Locate the cell with the specified text and output its (x, y) center coordinate. 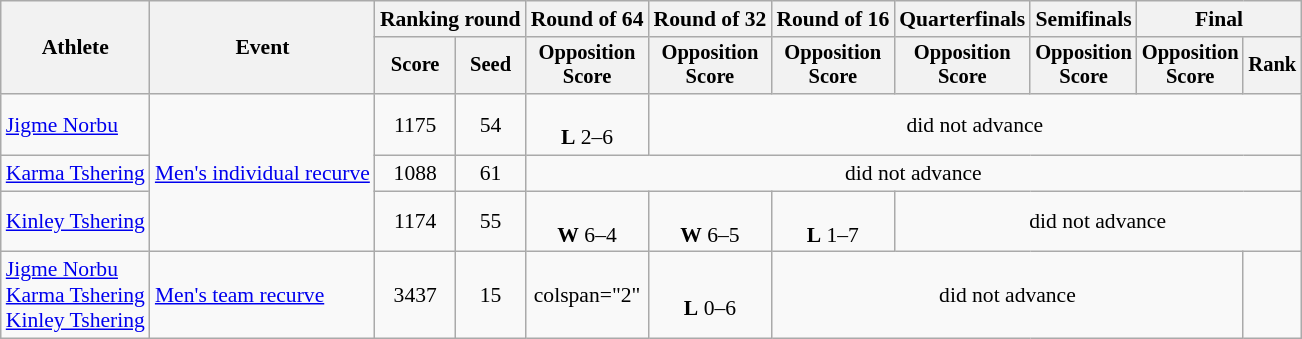
61 (490, 174)
1174 (416, 222)
55 (490, 222)
Seed (490, 66)
L 2–6 (588, 124)
Score (416, 66)
Men's team recurve (262, 296)
Round of 16 (832, 19)
L 0–6 (710, 296)
Jigme NorbuKarma TsheringKinley Tshering (76, 296)
Ranking round (450, 19)
1175 (416, 124)
3437 (416, 296)
Round of 64 (588, 19)
Final (1219, 19)
Round of 32 (710, 19)
Jigme Norbu (76, 124)
colspan="2" (588, 296)
Athlete (76, 48)
54 (490, 124)
L 1–7 (832, 222)
1088 (416, 174)
Semifinals (1084, 19)
W 6–5 (710, 222)
Karma Tshering (76, 174)
Event (262, 48)
15 (490, 296)
Kinley Tshering (76, 222)
Men's individual recurve (262, 173)
Rank (1272, 66)
Quarterfinals (962, 19)
W 6–4 (588, 222)
